Return the [X, Y] coordinate for the center point of the cell that contains the specified text.  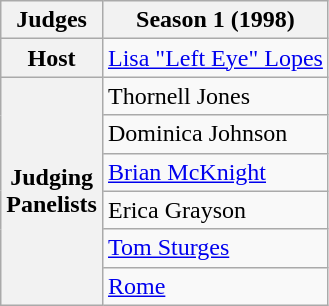
Judges [52, 20]
Season 1 (1998) [215, 20]
Rome [215, 286]
Host [52, 58]
Thornell Jones [215, 96]
Lisa "Left Eye" Lopes [215, 58]
Dominica Johnson [215, 134]
Brian McKnight [215, 172]
Erica Grayson [215, 210]
JudgingPanelists [52, 191]
Tom Sturges [215, 248]
